Search for the cell housing the specified text and yield its [X, Y] center coordinate. 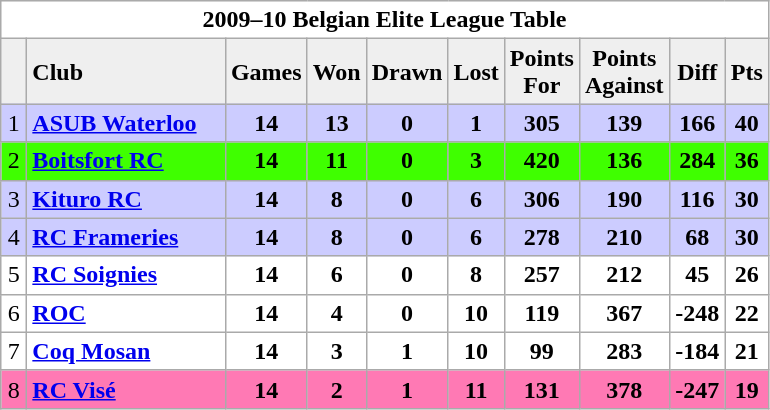
119 [542, 313]
Drawn [407, 72]
13 [336, 123]
68 [697, 237]
Coq Mosan [126, 351]
ROC [126, 313]
99 [542, 351]
257 [542, 275]
19 [746, 389]
7 [14, 351]
Points Against [624, 72]
306 [542, 199]
367 [624, 313]
212 [624, 275]
45 [697, 275]
166 [697, 123]
278 [542, 237]
Points For [542, 72]
136 [624, 161]
139 [624, 123]
22 [746, 313]
-248 [697, 313]
116 [697, 199]
40 [746, 123]
Lost [476, 72]
36 [746, 161]
Club [126, 72]
Won [336, 72]
305 [542, 123]
190 [624, 199]
Games [266, 72]
-184 [697, 351]
210 [624, 237]
Kituro RC [126, 199]
RC Visé [126, 389]
Boitsfort RC [126, 161]
26 [746, 275]
378 [624, 389]
283 [624, 351]
RC Soignies [126, 275]
Diff [697, 72]
RC Frameries [126, 237]
420 [542, 161]
5 [14, 275]
21 [746, 351]
Pts [746, 72]
-247 [697, 389]
131 [542, 389]
284 [697, 161]
2009–10 Belgian Elite League Table [385, 20]
ASUB Waterloo [126, 123]
